Return (X, Y) of the center of cell containing provided text 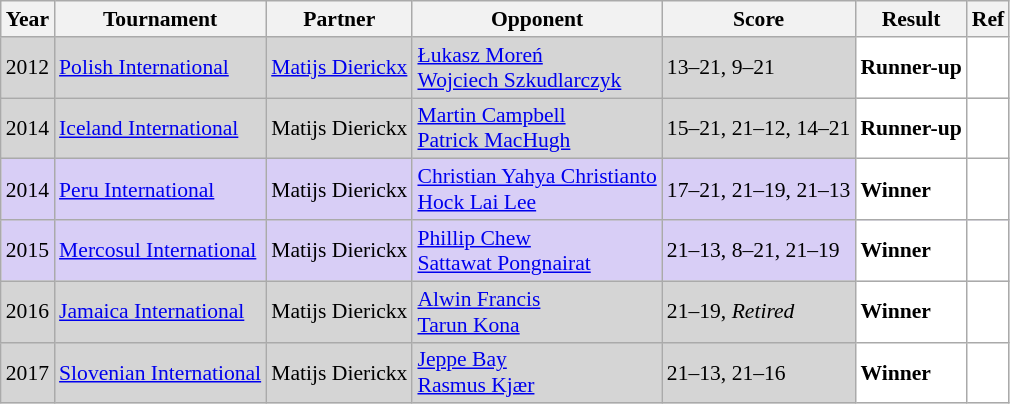
Martin Campbell Patrick MacHugh (536, 128)
13–21, 9–21 (759, 68)
Year (28, 19)
Result (910, 19)
Mercosul International (160, 250)
Score (759, 19)
2012 (28, 68)
Phillip Chew Sattawat Pongnairat (536, 250)
Iceland International (160, 128)
Christian Yahya Christianto Hock Lai Lee (536, 190)
2015 (28, 250)
17–21, 21–19, 21–13 (759, 190)
Slovenian International (160, 372)
Jeppe Bay Rasmus Kjær (536, 372)
Ref (988, 19)
Peru International (160, 190)
Łukasz Moreń Wojciech Szkudlarczyk (536, 68)
Partner (339, 19)
2017 (28, 372)
Alwin Francis Tarun Kona (536, 312)
Opponent (536, 19)
21–13, 21–16 (759, 372)
21–13, 8–21, 21–19 (759, 250)
21–19, Retired (759, 312)
15–21, 21–12, 14–21 (759, 128)
2016 (28, 312)
Jamaica International (160, 312)
Tournament (160, 19)
Polish International (160, 68)
